Output the [X, Y] coordinate of the center of the cell containing the given text.  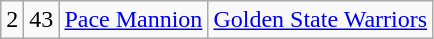
2 [12, 20]
Pace Mannion [134, 20]
Golden State Warriors [320, 20]
43 [42, 20]
